Output the (x, y) coordinate of the center of the cell containing the given text.  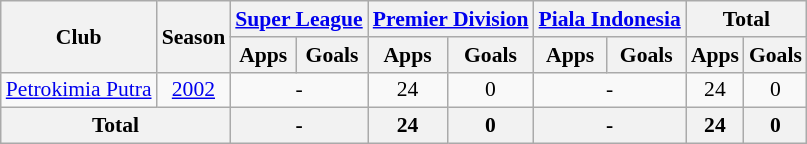
Petrokimia Putra (79, 90)
Super League (298, 19)
Season (194, 36)
Club (79, 36)
2002 (194, 90)
Piala Indonesia (610, 19)
Premier Division (451, 19)
